Return the [x, y] coordinate for the center point of the cell that contains the specified text.  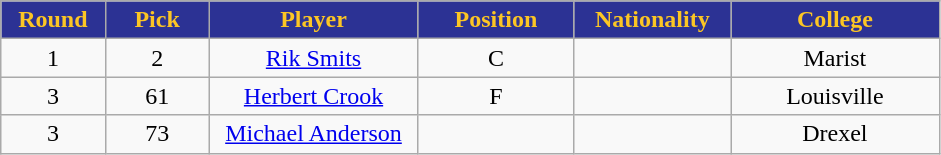
Drexel [836, 134]
C [496, 58]
Michael Anderson [314, 134]
Nationality [652, 20]
Position [496, 20]
College [836, 20]
1 [53, 58]
F [496, 96]
Pick [157, 20]
Rik Smits [314, 58]
73 [157, 134]
Louisville [836, 96]
Player [314, 20]
Round [53, 20]
61 [157, 96]
Herbert Crook [314, 96]
Marist [836, 58]
2 [157, 58]
